Output the (x, y) coordinate of the center of the cell containing the given text.  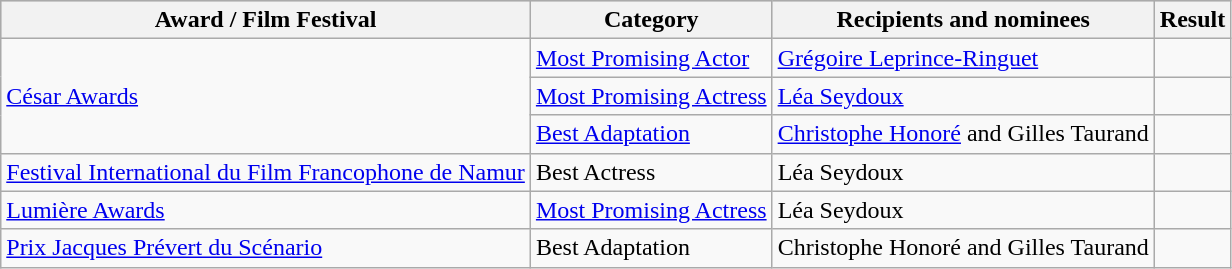
Prix Jacques Prévert du Scénario (266, 248)
Lumière Awards (266, 210)
Best Actress (651, 172)
Result (1192, 20)
César Awards (266, 96)
Most Promising Actor (651, 58)
Festival International du Film Francophone de Namur (266, 172)
Award / Film Festival (266, 20)
Recipients and nominees (963, 20)
Category (651, 20)
Grégoire Leprince-Ringuet (963, 58)
